Extract the (x, y) coordinate from the center of the cell holding the provided text.  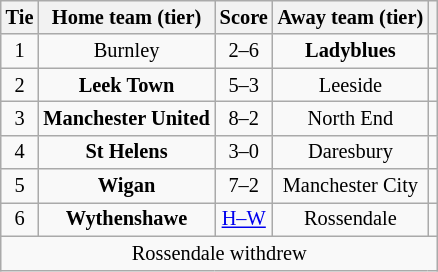
Ladyblues (350, 51)
Leek Town (126, 85)
North End (350, 118)
5–3 (244, 85)
Wigan (126, 186)
Score (244, 17)
3 (20, 118)
7–2 (244, 186)
2 (20, 85)
3–0 (244, 152)
Rossendale withdrew (220, 253)
5 (20, 186)
Rossendale (350, 219)
Manchester United (126, 118)
Daresbury (350, 152)
Leeside (350, 85)
Tie (20, 17)
Away team (tier) (350, 17)
8–2 (244, 118)
4 (20, 152)
1 (20, 51)
Burnley (126, 51)
6 (20, 219)
Home team (tier) (126, 17)
Wythenshawe (126, 219)
St Helens (126, 152)
H–W (244, 219)
2–6 (244, 51)
Manchester City (350, 186)
